Pinpoint the cell where the given text exists, returning its (x, y) midpoint coordinate. 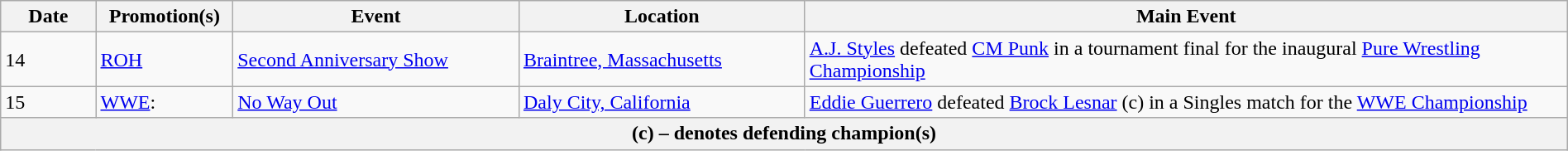
Daly City, California (662, 102)
(c) – denotes defending champion(s) (784, 134)
ROH (165, 60)
Location (662, 17)
Eddie Guerrero defeated Brock Lesnar (c) in a Singles match for the WWE Championship (1186, 102)
15 (48, 102)
14 (48, 60)
No Way Out (376, 102)
Date (48, 17)
Main Event (1186, 17)
A.J. Styles defeated CM Punk in a tournament final for the inaugural Pure Wrestling Championship (1186, 60)
WWE: (165, 102)
Second Anniversary Show (376, 60)
Braintree, Massachusetts (662, 60)
Promotion(s) (165, 17)
Event (376, 17)
